Pinpoint the cell where the given text exists, returning its [x, y] midpoint coordinate. 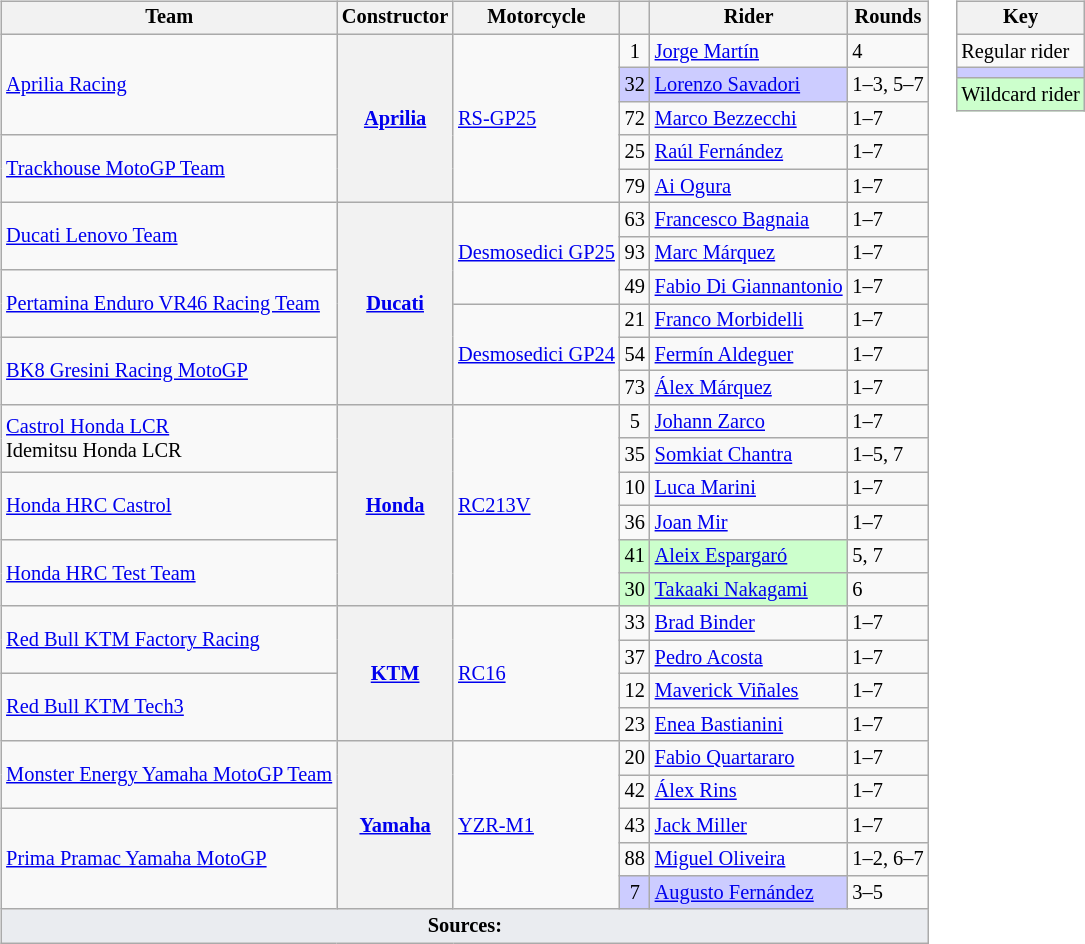
6 [888, 590]
Johann Zarco [749, 422]
7 [635, 893]
35 [635, 455]
63 [635, 220]
Red Bull KTM Factory Racing [169, 640]
Rounds [888, 18]
Ducati [395, 304]
Desmosedici GP25 [536, 254]
54 [635, 354]
1–5, 7 [888, 455]
Lorenzo Savadori [749, 85]
42 [635, 792]
YZR-M1 [536, 825]
33 [635, 623]
Luca Marini [749, 489]
37 [635, 657]
36 [635, 522]
Castrol Honda LCR Idemitsu Honda LCR [169, 438]
Jorge Martín [749, 51]
Aleix Espargaró [749, 556]
Desmosedici GP24 [536, 354]
Álex Rins [749, 792]
KTM [395, 674]
Team [169, 18]
Ducati Lenovo Team [169, 236]
79 [635, 186]
Álex Márquez [749, 388]
Motorcycle [536, 18]
Miguel Oliveira [749, 859]
Honda HRC Test Team [169, 572]
Rider [749, 18]
Marc Márquez [749, 253]
20 [635, 758]
Ai Ogura [749, 186]
5, 7 [888, 556]
72 [635, 119]
Marco Bezzecchi [749, 119]
Pertamina Enduro VR46 Racing Team [169, 304]
Trackhouse MotoGP Team [169, 168]
BK8 Gresini Racing MotoGP [169, 370]
Fabio Quartararo [749, 758]
1 [635, 51]
Constructor [395, 18]
10 [635, 489]
49 [635, 287]
Enea Bastianini [749, 724]
Brad Binder [749, 623]
21 [635, 321]
Honda HRC Castrol [169, 506]
Jack Miller [749, 825]
32 [635, 85]
RC213V [536, 506]
Raúl Fernández [749, 152]
Honda [395, 506]
Fabio Di Giannantonio [749, 287]
Aprilia Racing [169, 84]
Joan Mir [749, 522]
5 [635, 422]
Regular rider [1020, 51]
Pedro Acosta [749, 657]
93 [635, 253]
1–3, 5–7 [888, 85]
Prima Pramac Yamaha MotoGP [169, 858]
Maverick Viñales [749, 691]
1–2, 6–7 [888, 859]
3–5 [888, 893]
43 [635, 825]
Monster Energy Yamaha MotoGP Team [169, 774]
41 [635, 556]
30 [635, 590]
Aprilia [395, 118]
73 [635, 388]
Fermín Aldeguer [749, 354]
RS-GP25 [536, 118]
Red Bull KTM Tech3 [169, 708]
Takaaki Nakagami [749, 590]
Franco Morbidelli [749, 321]
Key [1020, 18]
88 [635, 859]
25 [635, 152]
23 [635, 724]
Somkiat Chantra [749, 455]
Francesco Bagnaia [749, 220]
Yamaha [395, 825]
RC16 [536, 674]
Augusto Fernández [749, 893]
4 [888, 51]
Wildcard rider [1020, 95]
Sources: [464, 926]
12 [635, 691]
